Find where the given text appears and provide that cell's center as (x, y) coordinate. 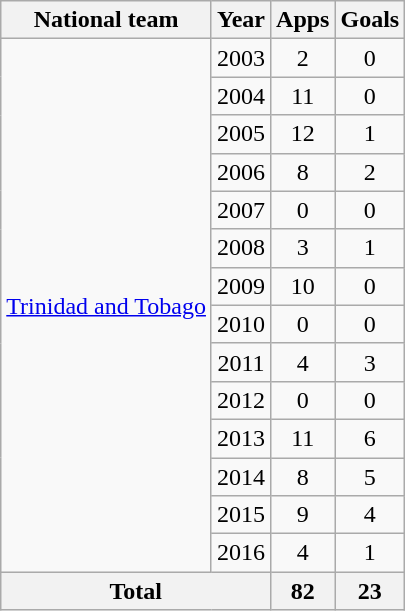
9 (303, 515)
National team (106, 20)
2009 (240, 286)
82 (303, 591)
Year (240, 20)
12 (303, 134)
Apps (303, 20)
2013 (240, 438)
2011 (240, 362)
23 (370, 591)
5 (370, 477)
2007 (240, 210)
10 (303, 286)
2006 (240, 172)
2010 (240, 324)
Goals (370, 20)
2005 (240, 134)
Total (136, 591)
2004 (240, 96)
2016 (240, 553)
6 (370, 438)
2014 (240, 477)
2012 (240, 400)
Trinidad and Tobago (106, 306)
2003 (240, 58)
2008 (240, 248)
2015 (240, 515)
